Return the [x, y] coordinate for the center point of the cell that contains the specified text.  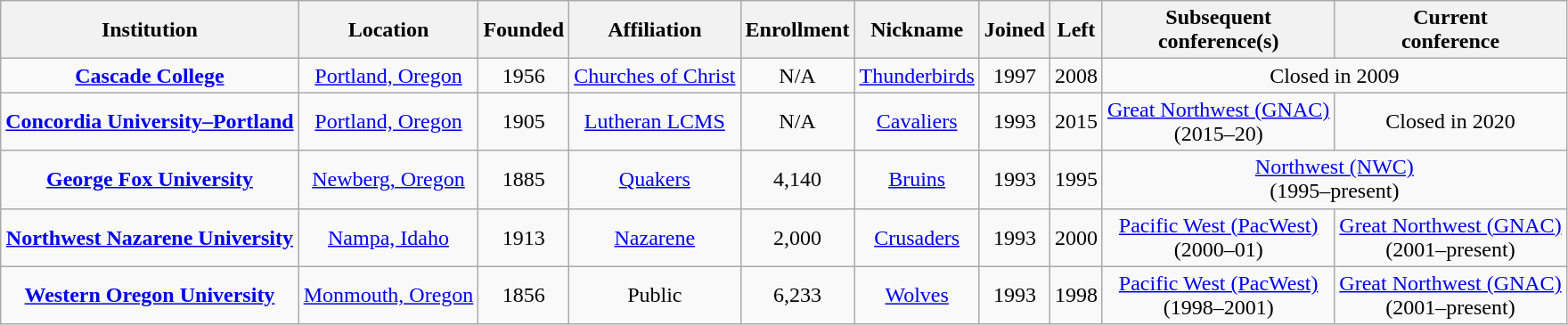
Cascade College [150, 76]
Thunderbirds [917, 76]
1856 [524, 296]
George Fox University [150, 180]
Wolves [917, 296]
Crusaders [917, 237]
1905 [524, 121]
2008 [1076, 76]
2000 [1076, 237]
Founded [524, 30]
2015 [1076, 121]
Currentconference [1450, 30]
1956 [524, 76]
Nickname [917, 30]
1995 [1076, 180]
Bruins [917, 180]
Enrollment [797, 30]
Closed in 2020 [1450, 121]
Joined [1014, 30]
Western Oregon University [150, 296]
Location [388, 30]
Great Northwest (GNAC)(2015–20) [1218, 121]
Public [655, 296]
2,000 [797, 237]
Subsequentconference(s) [1218, 30]
Nampa, Idaho [388, 237]
Institution [150, 30]
Cavaliers [917, 121]
1913 [524, 237]
1997 [1014, 76]
Northwest (NWC)(1995–present) [1335, 180]
1885 [524, 180]
Affiliation [655, 30]
Nazarene [655, 237]
Churches of Christ [655, 76]
Pacific West (PacWest)(1998–2001) [1218, 296]
Lutheran LCMS [655, 121]
Left [1076, 30]
Closed in 2009 [1335, 76]
Northwest Nazarene University [150, 237]
Concordia University–Portland [150, 121]
1998 [1076, 296]
Monmouth, Oregon [388, 296]
4,140 [797, 180]
Quakers [655, 180]
Newberg, Oregon [388, 180]
Pacific West (PacWest)(2000–01) [1218, 237]
6,233 [797, 296]
